Output the [x, y] coordinate of the center of the cell containing the given text.  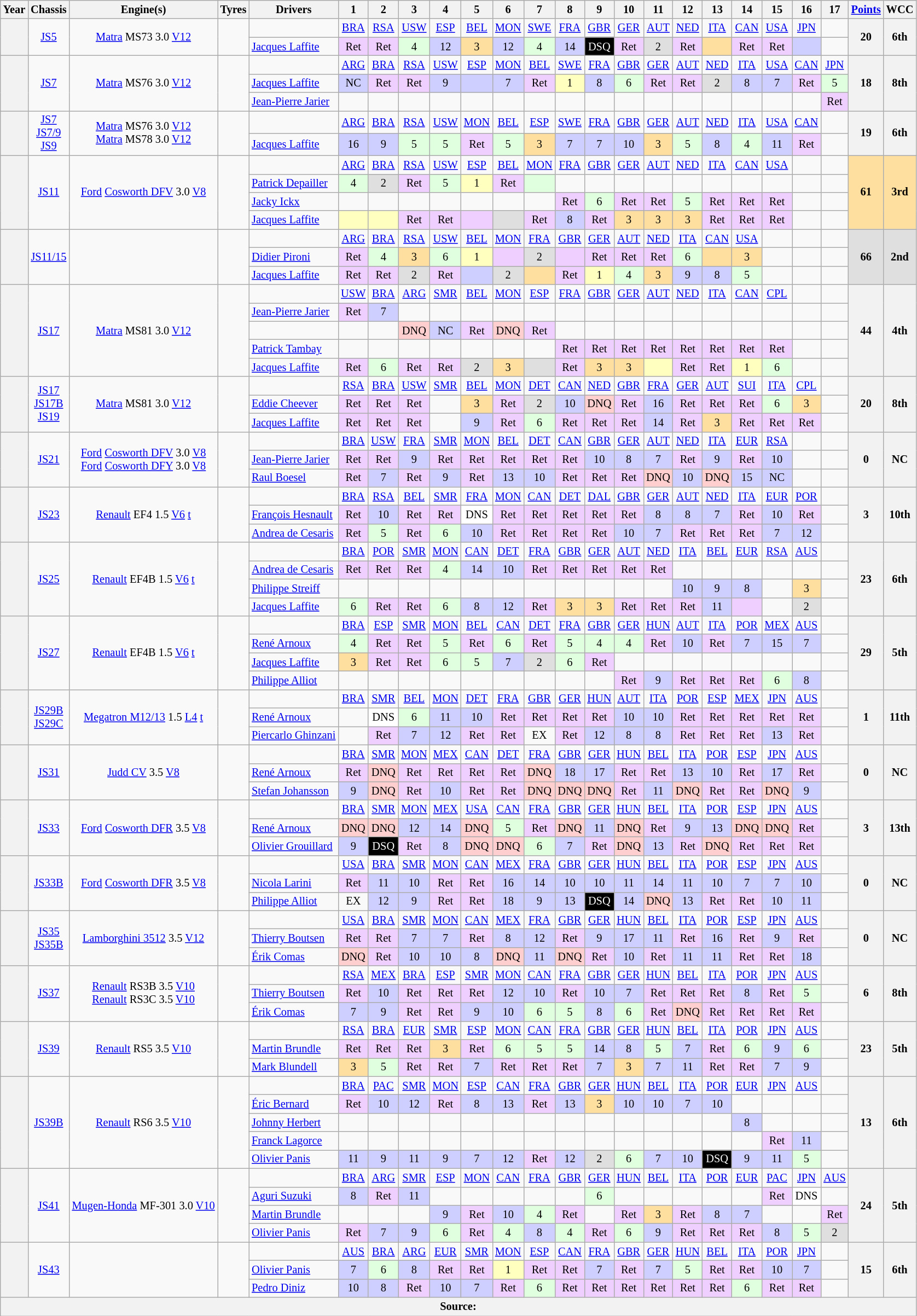
Matra MS76 3.0 V12Matra MS78 3.0 V12 [143, 133]
Lamborghini 3512 3.5 V12 [143, 938]
11th [900, 717]
Franck Lagorce [293, 1141]
Johnny Herbert [293, 1122]
Source: [458, 1307]
JS41 [48, 1205]
WCC [900, 9]
JS33B [48, 883]
Renault RS3B 3.5 V10Renault RS3C 3.5 V10 [143, 994]
Raul Boesel [293, 478]
Patrick Tambay [293, 349]
JS5 [48, 37]
JS21 [48, 460]
Judd CV 3.5 V8 [143, 773]
Tyres [234, 9]
DAL [599, 496]
Nicola Larini [293, 883]
4th [900, 331]
JS23 [48, 514]
2nd [900, 257]
Megatron M12/13 1.5 L4 t [143, 717]
Pedro Diniz [293, 1288]
29 [866, 652]
François Hesnault [293, 514]
JS25 [48, 579]
66 [866, 257]
Piercarlo Ghinzani [293, 735]
Points [866, 9]
JS11/15 [48, 257]
Mugen-Honda MF-301 3.0 V10 [143, 1205]
Olivier Grouillard [293, 846]
JS39B [48, 1122]
19 [866, 133]
JS33 [48, 827]
JS39 [48, 1048]
Jacky Ickx [293, 201]
JS11 [48, 193]
JS29BJS29C [48, 717]
Chassis [48, 9]
Renault RS5 3.5 V10 [143, 1048]
Éric Bernard [293, 1104]
Matra MS76 3.0 V12 [143, 83]
Ford Cosworth DFV 3.0 V8Ford Cosworth DFY 3.0 V8 [143, 460]
Didier Pironi [293, 257]
SUI [747, 386]
JS17 [48, 331]
JS17JS17BJS19 [48, 404]
13th [900, 827]
Renault RS6 3.5 V10 [143, 1122]
3rd [900, 193]
Mark Blundell [293, 1067]
Philippe Streiff [293, 588]
Aguri Suzuki [293, 1196]
Year [14, 9]
JS37 [48, 994]
Ford Cosworth DFV 3.0 V8 [143, 193]
Matra MS73 3.0 V12 [143, 37]
Engine(s) [143, 9]
JS7JS7/9JS9 [48, 133]
Stefan Johansson [293, 791]
24 [866, 1205]
Patrick Depailler [293, 183]
Drivers [293, 9]
JS27 [48, 652]
Renault EF4 1.5 V6 t [143, 514]
JS7 [48, 83]
Eddie Cheever [293, 404]
JS35JS35B [48, 938]
JS43 [48, 1269]
10th [900, 514]
44 [866, 331]
61 [866, 193]
JS31 [48, 773]
